Locate the cell with the specified text and output its [X, Y] center coordinate. 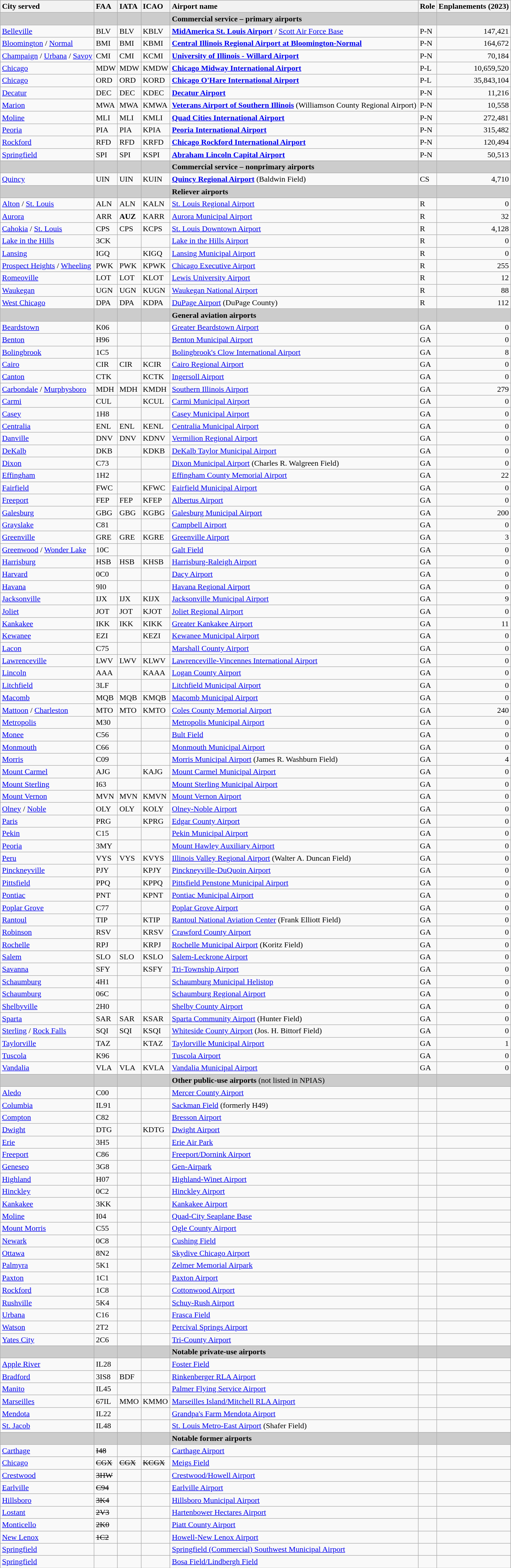
KGBG [156, 512]
M30 [106, 722]
C55 [106, 1228]
KMTO [156, 710]
Robinson [47, 932]
KMVN [156, 796]
11,216 [474, 93]
KSAR [156, 1019]
Casey Municipal Airport [294, 414]
KENL [156, 426]
KAAA [156, 673]
35,843,104 [474, 80]
Meigs Field [294, 1463]
Crestwood [47, 1475]
Ogle County Airport [294, 1228]
TIP [106, 920]
Benton [47, 340]
Tri-Township Airport [294, 969]
MidAmerica St. Louis Airport / Scott Air Force Base [294, 31]
C00 [106, 1093]
KMDH [156, 389]
Peoria International Airport [294, 130]
Hinckley [47, 1191]
KRPJ [156, 945]
KCPS [156, 229]
C16 [106, 1315]
PJY [106, 870]
1C1 [106, 1278]
1C8 [106, 1290]
240 [474, 710]
C86 [106, 1155]
DeKalb [47, 451]
Freeport/Dornink Airport [294, 1155]
DTG [106, 1130]
Hillsboro Municipal Airport [294, 1500]
Sterling / Rock Falls [47, 1031]
Pittsfield [47, 883]
Grandpa's Farm Mendota Airport [294, 1414]
Palmer Flying Service Airport [294, 1389]
Vandalia [47, 1068]
Schaumburg Municipal Helistop [294, 982]
Greenwood / Wonder Lake [47, 550]
Joliet Regional Airport [294, 611]
KEZI [156, 636]
KCMI [156, 56]
Fairfield [47, 488]
DeKalb Taylor Municipal Airport [294, 451]
KDPA [156, 303]
Mount Sterling Municipal Airport [294, 784]
Tuscola [47, 1056]
Campbell Airport [294, 525]
EZI [106, 636]
2V3 [106, 1512]
TAZ [106, 1043]
KIGQ [156, 253]
164,672 [474, 43]
4,128 [474, 229]
PNT [106, 895]
Canton [47, 377]
Dixon [47, 463]
2T2 [106, 1327]
Lansing Municipal Airport [294, 253]
Other public-use airports (not listed in NPIAS) [294, 1080]
KVLA [156, 1068]
Galt Field [294, 550]
3 [474, 537]
Schaumburg Regional Airport [294, 994]
KPIA [156, 130]
Bloomington / Normal [47, 43]
1H2 [106, 475]
IGQ [106, 253]
MMO [129, 1401]
CUL [106, 401]
Greater Beardstown Airport [294, 327]
Urbana [47, 1315]
Howell-New Lenox Airport [294, 1537]
Effingham [47, 475]
Carthage [47, 1451]
Taylorville [47, 1043]
Frasca Field [294, 1315]
Quad-City Seaplane Base [294, 1216]
Poplar Grove [47, 907]
ARR [106, 216]
Manito [47, 1389]
KPNT [156, 895]
KPRG [156, 821]
Greater Kankakee Airport [294, 624]
0C8 [106, 1241]
CTK [106, 377]
Apple River [47, 1364]
Logan County Airport [294, 673]
50,513 [474, 155]
Springfield (Commercial) Southwest Municipal Airport [294, 1550]
Airport name [294, 6]
New Lenox [47, 1537]
IL22 [106, 1414]
Vermilion Regional Airport [294, 438]
Monmouth Municipal Airport [294, 747]
Rinkenberger RLA Airport [294, 1377]
120,494 [474, 142]
Pontiac Municipal Airport [294, 895]
Greenville [47, 537]
AAA [106, 673]
Poplar Grove Airport [294, 907]
272,481 [474, 117]
Olney / Noble [47, 809]
147,421 [474, 31]
KTAZ [156, 1043]
Centralia Municipal Airport [294, 426]
Savanna [47, 969]
Fairfield Municipal Airport [294, 488]
KUIN [156, 179]
Quad Cities International Airport [294, 117]
Albertus Airport [294, 500]
Lansing [47, 253]
PRG [106, 821]
KIKK [156, 624]
Mount Carmel [47, 772]
KCUL [156, 401]
32 [474, 216]
Metropolis Municipal Airport [294, 722]
ICAO [156, 6]
Abraham Lincoln Capital Airport [294, 155]
IATA [129, 6]
Mattoon / Charleston [47, 710]
I63 [106, 784]
Cairo Regional Airport [294, 365]
Harvard [47, 574]
Pontiac [47, 895]
C77 [106, 907]
Benton Municipal Airport [294, 340]
BDF [129, 1377]
0C0 [106, 574]
22 [474, 475]
Quincy Regional Airport (Baldwin Field) [294, 179]
Skydive Chicago Airport [294, 1253]
Highland [47, 1179]
Pekin [47, 833]
Galesburg [47, 512]
0C2 [106, 1191]
Hillsboro [47, 1500]
Zelmer Memorial Airpark [294, 1265]
Aledo [47, 1093]
Vandalia Municipal Airport [294, 1068]
C75 [106, 648]
C56 [106, 735]
KMQB [156, 698]
Palmyra [47, 1265]
Cushing Field [294, 1241]
Monticello [47, 1525]
Columbia [47, 1105]
West Chicago [47, 303]
Dwight [47, 1130]
Southern Illinois Airport [294, 389]
10,558 [474, 105]
5K4 [106, 1302]
Earlville [47, 1488]
Bolingbrook's Clow International Airport [294, 352]
4H1 [106, 982]
Galesburg Municipal Airport [294, 512]
KCTK [156, 377]
Chicago O'Hare International Airport [294, 80]
Chicago Midway International Airport [294, 68]
Mendota [47, 1414]
Role [427, 6]
Commercial service – primary airports [294, 19]
General aviation airports [294, 315]
KVYS [156, 858]
Rushville [47, 1302]
KALN [156, 204]
Taylorville Municipal Airport [294, 1043]
3LF [106, 685]
Bolingbrook [47, 352]
Havana [47, 587]
Mount Carmel Municipal Airport [294, 772]
Enplanements (2023) [474, 6]
KTIP [156, 920]
Bosa Field/Lindbergh Field [294, 1562]
Champaign / Urbana / Savoy [47, 56]
Monmouth [47, 747]
University of Illinois - Willard Airport [294, 56]
Mount Hawley Auxiliary Airport [294, 846]
Earlville Airport [294, 1488]
RSV [106, 932]
Whiteside County Airport (Jos. H. Bittorf Field) [294, 1031]
Geneseo [47, 1167]
C66 [106, 747]
Tuscola Airport [294, 1056]
Joliet [47, 611]
2K0 [106, 1525]
K06 [106, 327]
AJG [106, 772]
88 [474, 290]
Cottonwood Airport [294, 1290]
KCIR [156, 365]
Jacksonville Municipal Airport [294, 599]
Mount Morris [47, 1228]
Salem [47, 957]
Commercial service – nonprimary airports [294, 167]
Centralia [47, 426]
SFY [106, 969]
Illinois Valley Regional Airport (Walter A. Duncan Field) [294, 858]
Marshall County Airport [294, 648]
1 [474, 1043]
C09 [106, 760]
KARR [156, 216]
KMMO [156, 1401]
Shelbyville [47, 1006]
8 [474, 352]
H07 [106, 1179]
KSQI [156, 1031]
Lake in the Hills [47, 241]
Percival Springs Airport [294, 1327]
5K1 [106, 1265]
Compton [47, 1117]
I48 [106, 1451]
3KK [106, 1204]
Central Illinois Regional Airport at Bloomington-Normal [294, 43]
Ottawa [47, 1253]
3K4 [106, 1500]
Morris Municipal Airport (James R. Washburn Field) [294, 760]
Erie [47, 1142]
Rantoul National Aviation Center (Frank Elliott Field) [294, 920]
Chicago Rockford International Airport [294, 142]
KLOT [156, 278]
Sparta Community Airport (Hunter Field) [294, 1019]
Lewis University Airport [294, 278]
City served [47, 6]
Prospect Heights / Wheeling [47, 266]
4,710 [474, 179]
Decatur Airport [294, 93]
KOLY [156, 809]
KPWK [156, 266]
Paxton Airport [294, 1278]
Harrisburg [47, 562]
IL28 [106, 1364]
Cahokia / St. Louis [47, 229]
C82 [106, 1117]
KRSV [156, 932]
Carmi Municipal Airport [294, 401]
1C5 [106, 352]
St. Louis Metro-East Airport (Shafer Field) [294, 1426]
9 [474, 599]
Edgar County Airport [294, 821]
K96 [106, 1056]
Carbondale / Murphysboro [47, 389]
Dixon Municipal Airport (Charles R. Walgreen Field) [294, 463]
KORD [156, 80]
KJOT [156, 611]
DuPage Airport (DuPage County) [294, 303]
Grayslake [47, 525]
C73 [106, 463]
Hinckley Airport [294, 1191]
Waukegan [47, 290]
Rochelle Municipal Airport (Koritz Field) [294, 945]
255 [474, 266]
Chicago Executive Airport [294, 266]
KLWV [156, 661]
Salem-Leckrone Airport [294, 957]
Lostant [47, 1512]
Waukegan National Airport [294, 290]
279 [474, 389]
Mount Vernon Airport [294, 796]
Havana Regional Airport [294, 587]
1C2 [106, 1537]
200 [474, 512]
Notable former airports [294, 1438]
PPQ [106, 883]
DKB [106, 451]
Mount Sterling [47, 784]
Rochelle [47, 945]
Crawford County Airport [294, 932]
Lacon [47, 648]
Decatur [47, 93]
KMLI [156, 117]
Piatt County Airport [294, 1525]
Marion [47, 105]
Highland-Winet Airport [294, 1179]
KAJG [156, 772]
I04 [106, 1216]
Erie Air Park [294, 1142]
1H8 [106, 414]
KPPQ [156, 883]
Macomb Municipal Airport [294, 698]
Harrisburg-Raleigh Airport [294, 562]
Monee [47, 735]
3H5 [106, 1142]
KMDW [156, 68]
KRFD [156, 142]
Carmi [47, 401]
Carthage Airport [294, 1451]
Sparta [47, 1019]
KUGN [156, 290]
KPJY [156, 870]
Veterans Airport of Southern Illinois (Williamson County Regional Airport) [294, 105]
Casey [47, 414]
KIJX [156, 599]
IL91 [106, 1105]
Notable private-use airports [294, 1352]
Dwight Airport [294, 1130]
12 [474, 278]
06C [106, 994]
KDTG [156, 1130]
8N2 [106, 1253]
10C [106, 550]
Pekin Municipal Airport [294, 833]
Effingham County Memorial Airport [294, 475]
Paxton [47, 1278]
Rantoul [47, 920]
Mount Vernon [47, 796]
Mercer County Airport [294, 1093]
Quincy [47, 179]
Lawrenceville [47, 661]
Dacy Airport [294, 574]
St. Jacob [47, 1426]
Sackman Field (formerly H49) [294, 1105]
KBLV [156, 31]
Kankakee Airport [294, 1204]
KDEC [156, 93]
Belleville [47, 31]
Lawrenceville-Vincennes International Airport [294, 661]
Peru [47, 858]
Aurora Municipal Airport [294, 216]
Morris [47, 760]
Paris [47, 821]
Pinckneyville-DuQuoin Airport [294, 870]
10,659,520 [474, 68]
Reliever airports [294, 192]
Newark [47, 1241]
KFEP [156, 500]
4 [474, 760]
Gen-Airpark [294, 1167]
3CK [106, 241]
AUZ [129, 216]
Olney-Noble Airport [294, 809]
Yates City [47, 1340]
KDNV [156, 438]
Foster Field [294, 1364]
St. Louis Downtown Airport [294, 229]
Ingersoll Airport [294, 377]
Alton / St. Louis [47, 204]
Hartenbower Hectares Airport [294, 1512]
2H0 [106, 1006]
Kewanee [47, 636]
C15 [106, 833]
3MY [106, 846]
Kewanee Municipal Airport [294, 636]
Bresson Airport [294, 1117]
3G8 [106, 1167]
CS [427, 179]
KDKB [156, 451]
KFWC [156, 488]
Romeoville [47, 278]
11 [474, 624]
Litchfield Municipal Airport [294, 685]
Lincoln [47, 673]
Jacksonville [47, 599]
KGRE [156, 537]
KBMI [156, 43]
FAA [106, 6]
3HW [106, 1475]
Schuy-Rush Airport [294, 1302]
Pittsfield Penstone Municipal Airport [294, 883]
KSPI [156, 155]
2C6 [106, 1340]
Marseilles Island/Mitchell RLA Airport [294, 1401]
KMWA [156, 105]
Danville [47, 438]
C94 [106, 1488]
Beardstown [47, 327]
IL45 [106, 1389]
KCGX [156, 1463]
Bult Field [294, 735]
Metropolis [47, 722]
Coles County Memorial Airport [294, 710]
67IL [106, 1401]
H96 [106, 340]
FWC [106, 488]
Greenville Airport [294, 537]
Watson [47, 1327]
70,184 [474, 56]
Bradford [47, 1377]
Crestwood/Howell Airport [294, 1475]
KSLO [156, 957]
Lake in the Hills Airport [294, 241]
Tri-County Airport [294, 1340]
9I0 [106, 587]
3IS8 [106, 1377]
315,482 [474, 130]
Aurora [47, 216]
St. Louis Regional Airport [294, 204]
Pinckneyville [47, 870]
KSFY [156, 969]
KHSB [156, 562]
IL48 [106, 1426]
Marseilles [47, 1401]
Shelby County Airport [294, 1006]
C81 [106, 525]
Macomb [47, 698]
Litchfield [47, 685]
112 [474, 303]
Cairo [47, 365]
RPJ [106, 945]
